Find where the given text appears and provide that cell's center as [x, y] coordinate. 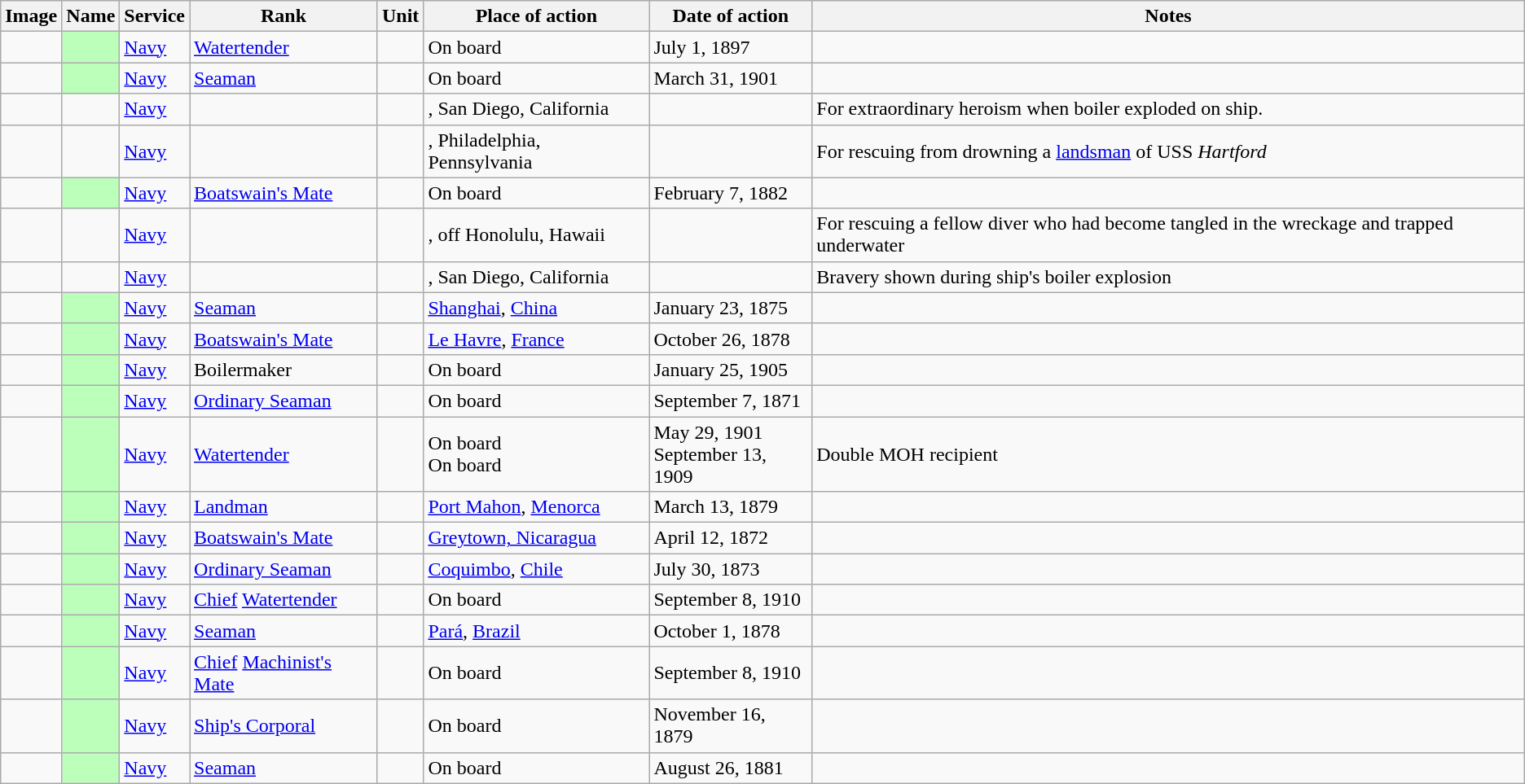
September 7, 1871 [731, 401]
July 1, 1897 [731, 47]
April 12, 1872 [731, 538]
For extraordinary heroism when boiler exploded on ship. [1168, 109]
Date of action [731, 16]
Coquimbo, Chile [536, 569]
Image [31, 16]
October 26, 1878 [731, 339]
Service [155, 16]
Le Havre, France [536, 339]
February 7, 1882 [731, 193]
Port Mahon, Menorca [536, 507]
For rescuing from drowning a landsman of USS Hartford [1168, 151]
August 26, 1881 [731, 768]
Unit [400, 16]
, Philadelphia, Pennsylvania [536, 151]
Ship's Corporal [283, 726]
Shanghai, China [536, 308]
March 13, 1879 [731, 507]
Bravery shown during ship's boiler explosion [1168, 277]
Place of action [536, 16]
Rank [283, 16]
July 30, 1873 [731, 569]
Notes [1168, 16]
October 1, 1878 [731, 631]
, off Honolulu, Hawaii [536, 234]
For rescuing a fellow diver who had become tangled in the wreckage and trapped underwater [1168, 234]
November 16, 1879 [731, 726]
Pará, Brazil [536, 631]
Boilermaker [283, 370]
March 31, 1901 [731, 78]
May 29, 1901September 13, 1909 [731, 454]
January 25, 1905 [731, 370]
Landman [283, 507]
Chief Watertender [283, 600]
Name [91, 16]
Chief Machinist's Mate [283, 672]
January 23, 1875 [731, 308]
On board On board [536, 454]
Greytown, Nicaragua [536, 538]
Double MOH recipient [1168, 454]
